Output the [x, y] coordinate of the center of the cell containing the given text.  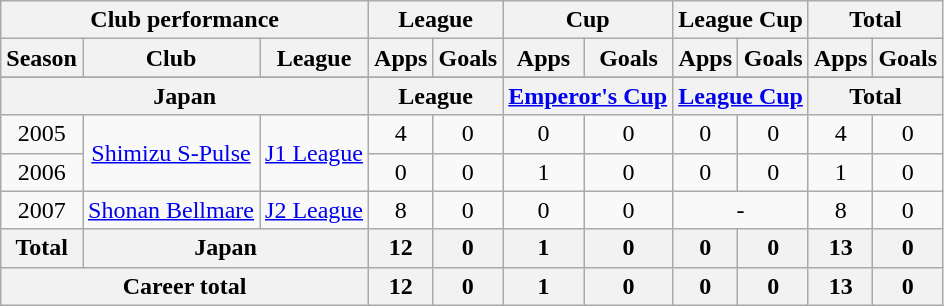
Shimizu S-Pulse [170, 153]
Cup [588, 20]
2007 [42, 210]
J1 League [314, 153]
Emperor's Cup [588, 96]
2005 [42, 134]
Club [170, 58]
Career total [185, 286]
Shonan Bellmare [170, 210]
J2 League [314, 210]
Club performance [185, 20]
- [741, 210]
Season [42, 58]
2006 [42, 172]
